Search for the cell housing the specified text and yield its (x, y) center coordinate. 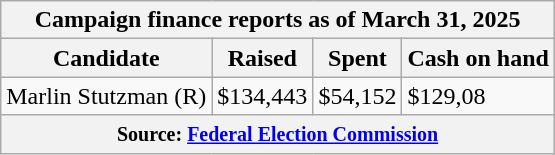
Raised (262, 58)
Source: Federal Election Commission (278, 134)
Candidate (106, 58)
$54,152 (358, 96)
Spent (358, 58)
Campaign finance reports as of March 31, 2025 (278, 20)
$129,08 (478, 96)
Marlin Stutzman (R) (106, 96)
$134,443 (262, 96)
Cash on hand (478, 58)
